Identify which cell holds the provided text, then report its (x, y) central coordinate. 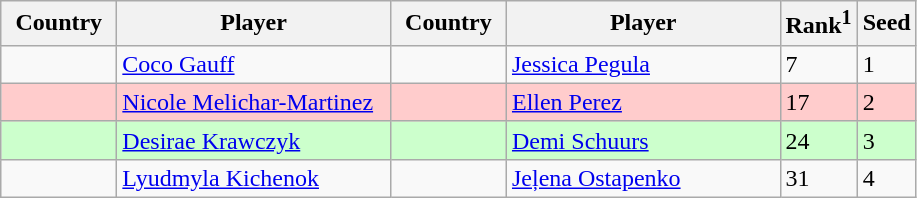
7 (818, 64)
3 (886, 140)
Demi Schuurs (643, 140)
Nicole Melichar-Martinez (254, 102)
2 (886, 102)
4 (886, 178)
Desirae Krawczyk (254, 140)
Jeļena Ostapenko (643, 178)
Seed (886, 24)
17 (818, 102)
24 (818, 140)
Lyudmyla Kichenok (254, 178)
Coco Gauff (254, 64)
Rank1 (818, 24)
Ellen Perez (643, 102)
1 (886, 64)
31 (818, 178)
Jessica Pegula (643, 64)
